Search for the cell housing the specified text and yield its (x, y) center coordinate. 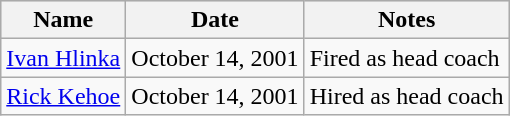
Rick Kehoe (64, 96)
Name (64, 20)
Fired as head coach (406, 58)
Date (215, 20)
Hired as head coach (406, 96)
Ivan Hlinka (64, 58)
Notes (406, 20)
